Determine the [x, y] coordinate at the center of the cell enclosing the given text.  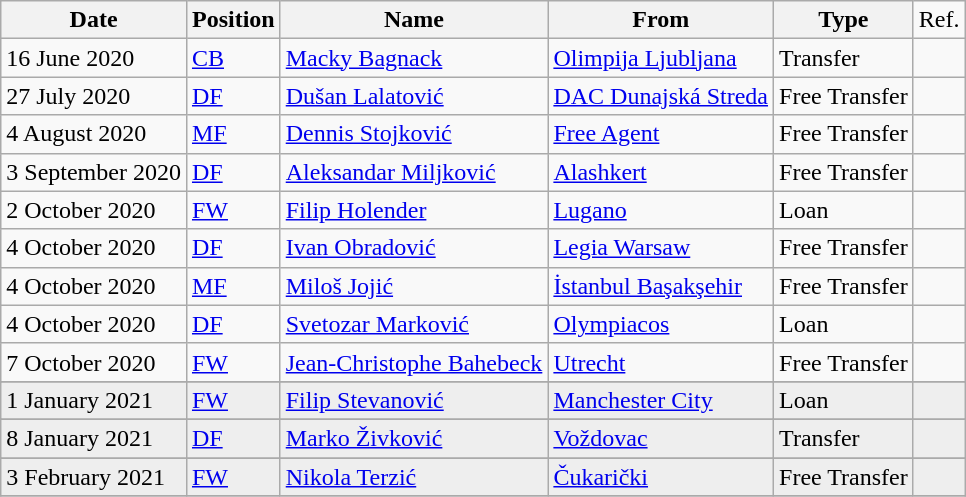
2 October 2020 [94, 210]
27 July 2020 [94, 96]
Alashkert [661, 172]
3 February 2021 [94, 477]
Position [233, 20]
4 August 2020 [94, 134]
From [661, 20]
Free Agent [661, 134]
Manchester City [661, 400]
Name [414, 20]
8 January 2021 [94, 438]
Dennis Stojković [414, 134]
Macky Bagnack [414, 58]
Dušan Lalatović [414, 96]
Type [844, 20]
Ref. [939, 20]
Čukarički [661, 477]
DAC Dunajská Streda [661, 96]
Marko Živković [414, 438]
Ivan Obradović [414, 248]
Olimpija Ljubljana [661, 58]
Nikola Terzić [414, 477]
CB [233, 58]
Filip Holender [414, 210]
Olympiacos [661, 324]
Date [94, 20]
Lugano [661, 210]
İstanbul Başakşehir [661, 286]
Aleksandar Miljković [414, 172]
7 October 2020 [94, 362]
3 September 2020 [94, 172]
1 January 2021 [94, 400]
Jean-Christophe Bahebeck [414, 362]
Svetozar Marković [414, 324]
Voždovac [661, 438]
16 June 2020 [94, 58]
Filip Stevanović [414, 400]
Utrecht [661, 362]
Miloš Jojić [414, 286]
Legia Warsaw [661, 248]
